Locate the cell with the specified text and output its [x, y] center coordinate. 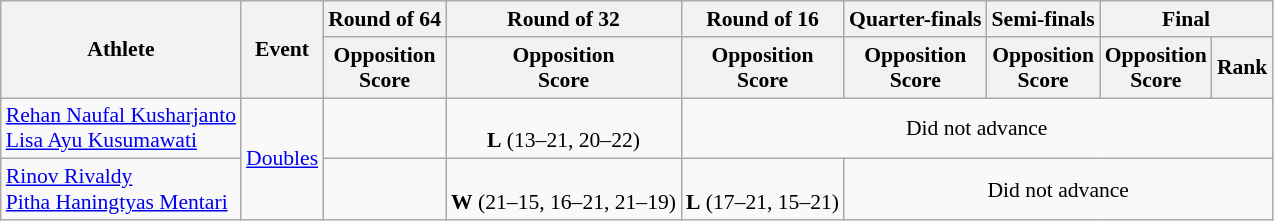
Semi-finals [1042, 19]
Rinov RivaldyPitha Haningtyas Mentari [121, 190]
Quarter-finals [915, 19]
Event [282, 50]
Doubles [282, 159]
Round of 16 [762, 19]
W (21–15, 16–21, 21–19) [564, 190]
L (13–21, 20–22) [564, 128]
Rank [1242, 68]
Athlete [121, 50]
Final [1186, 19]
Rehan Naufal KusharjantoLisa Ayu Kusumawati [121, 128]
Round of 32 [564, 19]
L (17–21, 15–21) [762, 190]
Round of 64 [384, 19]
